Identify which cell holds the provided text, then report its (x, y) central coordinate. 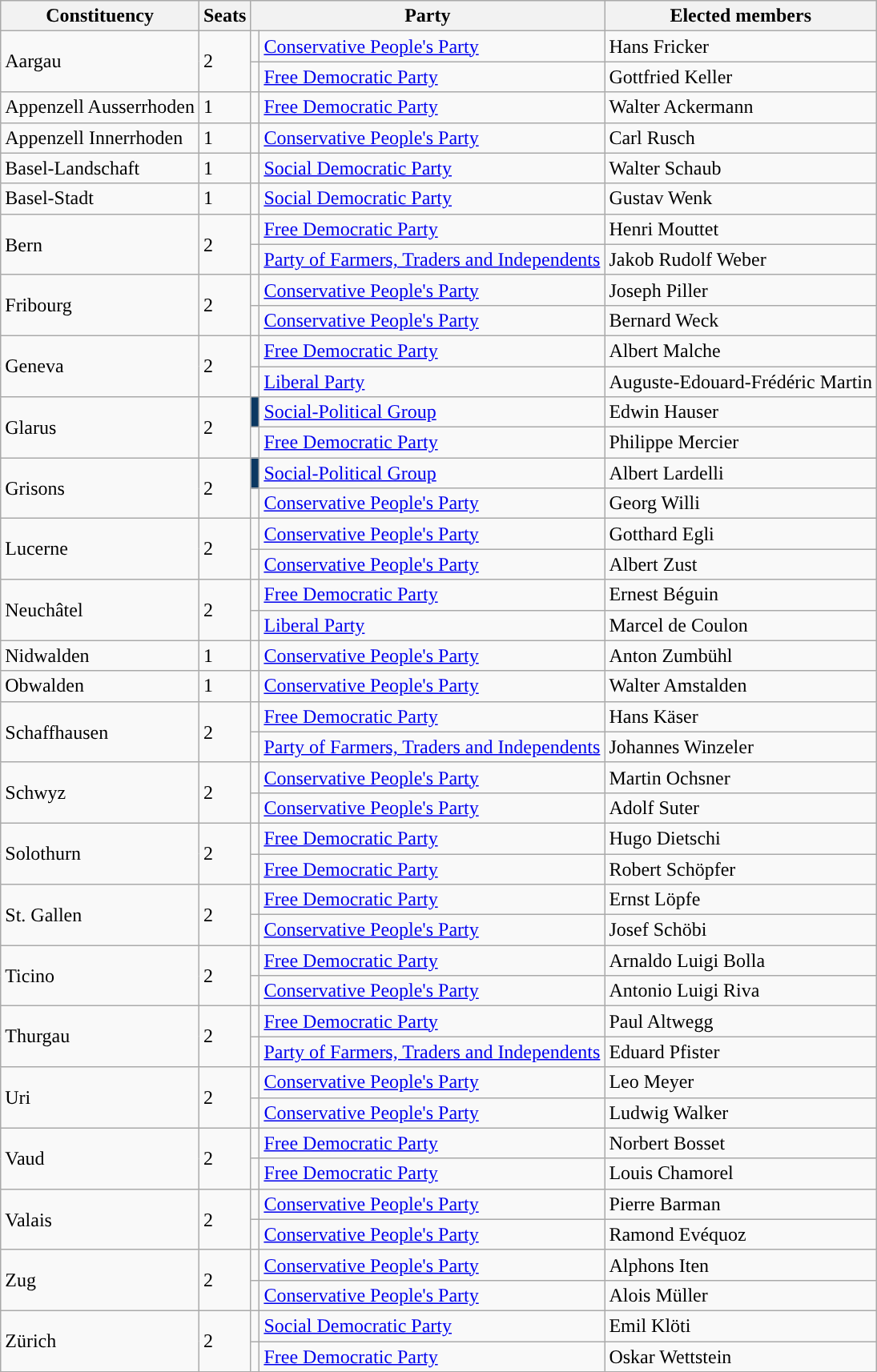
Philippe Mercier (741, 443)
Anton Zumbühl (741, 656)
Edwin Hauser (741, 412)
Neuchâtel (100, 610)
Gotthard Egli (741, 534)
Uri (100, 1097)
Albert Lardelli (741, 473)
Martin Ochsner (741, 777)
Aargau (100, 62)
Alphons Iten (741, 1265)
Robert Schöpfer (741, 869)
Appenzell Ausserrhoden (100, 107)
Walter Ackermann (741, 107)
Zürich (100, 1341)
Gottfried Keller (741, 77)
Ramond Evéquoz (741, 1234)
Carl Rusch (741, 138)
Basel-Stadt (100, 199)
Georg Willi (741, 503)
Schaffhausen (100, 732)
Geneva (100, 366)
Obwalden (100, 686)
Alois Müller (741, 1295)
Eduard Pfister (741, 1052)
Louis Chamorel (741, 1173)
Leo Meyer (741, 1082)
Marcel de Coulon (741, 625)
Hugo Dietschi (741, 838)
Hans Fricker (741, 46)
Emil Klöti (741, 1326)
Solothurn (100, 853)
Antonio Luigi Riva (741, 991)
Paul Altwegg (741, 1021)
Walter Amstalden (741, 686)
Appenzell Innerrhoden (100, 138)
Arnaldo Luigi Bolla (741, 961)
Auguste-Edouard-Frédéric Martin (741, 382)
Schwyz (100, 792)
Thurgau (100, 1037)
Lucerne (100, 549)
Ticino (100, 976)
Basel-Landschaft (100, 168)
Albert Malche (741, 351)
Bernard Weck (741, 320)
Bern (100, 244)
Valais (100, 1219)
Henri Mouttet (741, 229)
Glarus (100, 427)
Zug (100, 1280)
Joseph Piller (741, 290)
Seats (224, 16)
Josef Schöbi (741, 930)
Nidwalden (100, 656)
Oskar Wettstein (741, 1357)
Fribourg (100, 305)
Adolf Suter (741, 808)
Constituency (100, 16)
Grisons (100, 488)
Hans Käser (741, 716)
Norbert Bosset (741, 1143)
Ludwig Walker (741, 1113)
Vaud (100, 1158)
Party (428, 16)
Elected members (741, 16)
Ernest Béguin (741, 595)
Albert Zust (741, 564)
Walter Schaub (741, 168)
Johannes Winzeler (741, 747)
Ernst Löpfe (741, 900)
Jakob Rudolf Weber (741, 259)
Pierre Barman (741, 1204)
St. Gallen (100, 915)
Gustav Wenk (741, 199)
